For the text-containing cell, return its midpoint in [x, y] coordinate format. 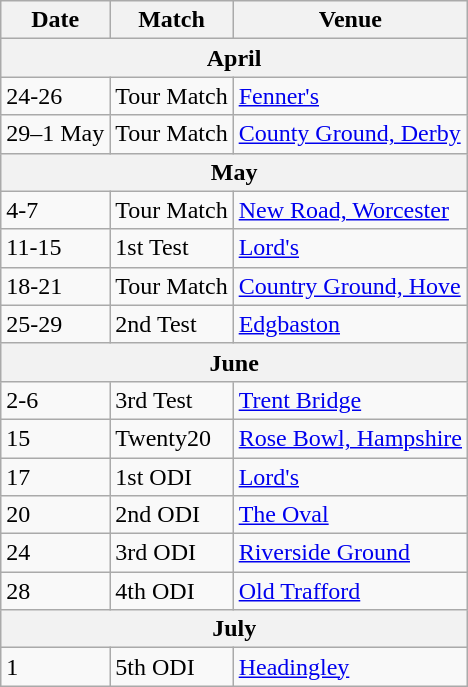
3rd Test [172, 400]
April [234, 58]
June [234, 362]
2nd ODI [172, 515]
Date [56, 20]
July [234, 629]
Edgbaston [350, 324]
20 [56, 515]
24-26 [56, 96]
New Road, Worcester [350, 210]
15 [56, 438]
Match [172, 20]
2nd Test [172, 324]
Old Trafford [350, 591]
Headingley [350, 667]
4-7 [56, 210]
Rose Bowl, Hampshire [350, 438]
1st Test [172, 248]
1 [56, 667]
4th ODI [172, 591]
Twenty20 [172, 438]
28 [56, 591]
The Oval [350, 515]
May [234, 172]
29–1 May [56, 134]
25-29 [56, 324]
1st ODI [172, 477]
5th ODI [172, 667]
18-21 [56, 286]
11-15 [56, 248]
Fenner's [350, 96]
2-6 [56, 400]
Riverside Ground [350, 553]
24 [56, 553]
17 [56, 477]
Country Ground, Hove [350, 286]
Trent Bridge [350, 400]
Venue [350, 20]
County Ground, Derby [350, 134]
3rd ODI [172, 553]
